Determine the (X, Y) coordinate at the center of the cell enclosing the given text.  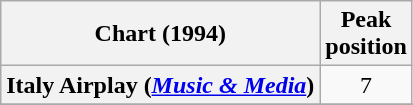
Chart (1994) (160, 34)
Peakposition (366, 34)
Italy Airplay (Music & Media) (160, 85)
7 (366, 85)
